Identify which cell holds the provided text, then report its (X, Y) central coordinate. 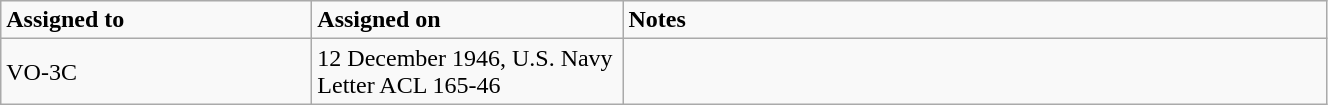
12 December 1946, U.S. Navy Letter ACL 165-46 (468, 72)
Notes (975, 20)
Assigned to (156, 20)
VO-3C (156, 72)
Assigned on (468, 20)
